For the text-containing cell, return its midpoint in [X, Y] coordinate format. 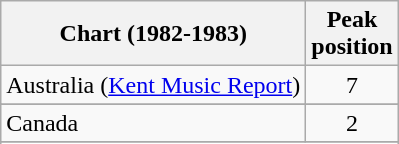
Peakposition [352, 34]
Chart (1982-1983) [154, 34]
7 [352, 85]
Australia (Kent Music Report) [154, 85]
Canada [154, 123]
2 [352, 123]
